Locate the cell with the specified text and output its [X, Y] center coordinate. 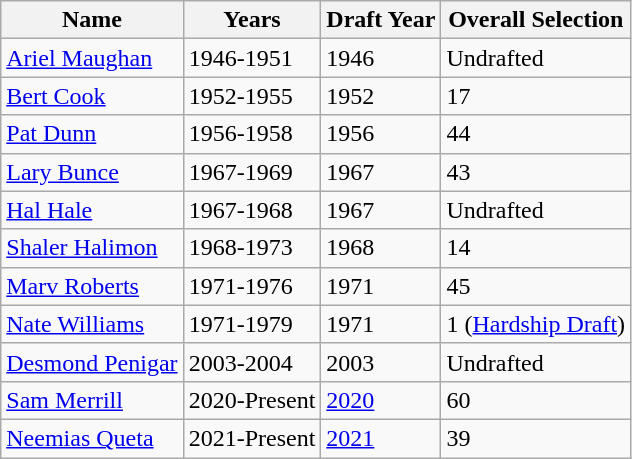
Draft Year [381, 20]
Bert Cook [92, 96]
44 [536, 134]
1 (Hardship Draft) [536, 324]
Overall Selection [536, 20]
Neemias Queta [92, 438]
1946 [381, 58]
1967-1968 [252, 210]
Lary Bunce [92, 172]
Name [92, 20]
39 [536, 438]
1967-1969 [252, 172]
2020-Present [252, 400]
45 [536, 286]
Nate Williams [92, 324]
1946-1951 [252, 58]
Desmond Penigar [92, 362]
1968 [381, 248]
Sam Merrill [92, 400]
60 [536, 400]
2020 [381, 400]
2021 [381, 438]
Years [252, 20]
1952-1955 [252, 96]
Marv Roberts [92, 286]
2003 [381, 362]
Ariel Maughan [92, 58]
1968-1973 [252, 248]
43 [536, 172]
1971-1976 [252, 286]
1952 [381, 96]
Shaler Halimon [92, 248]
1971-1979 [252, 324]
14 [536, 248]
Hal Hale [92, 210]
2021-Present [252, 438]
1956-1958 [252, 134]
1956 [381, 134]
17 [536, 96]
2003-2004 [252, 362]
Pat Dunn [92, 134]
